Capture the cell that displays the provided text and extract its (X, Y) central coordinate. 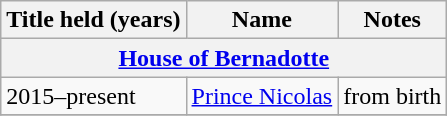
House of Bernadotte (224, 58)
Name (262, 20)
Notes (392, 20)
Title held (years) (94, 20)
Prince Nicolas (262, 96)
from birth (392, 96)
2015–present (94, 96)
